Determine the (x, y) coordinate at the center of the cell enclosing the given text.  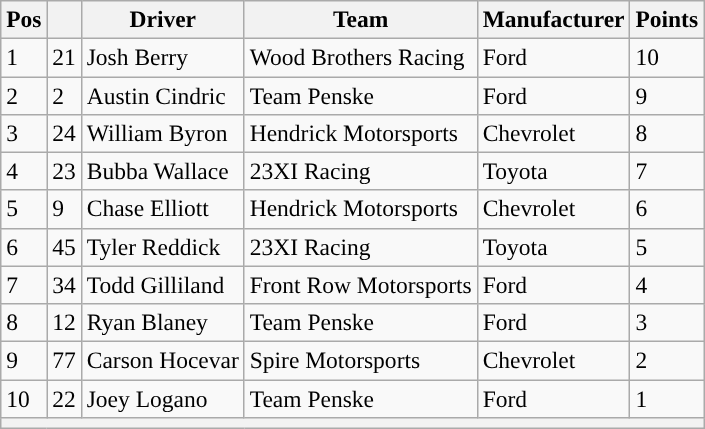
Austin Cindric (162, 95)
Team (360, 19)
Bubba Wallace (162, 171)
77 (64, 360)
24 (64, 133)
Chase Elliott (162, 209)
22 (64, 398)
Todd Gilliland (162, 285)
Pos (24, 19)
45 (64, 247)
Spire Motorsports (360, 360)
Ryan Blaney (162, 322)
William Byron (162, 133)
Wood Brothers Racing (360, 57)
Tyler Reddick (162, 247)
Manufacturer (554, 19)
Front Row Motorsports (360, 285)
34 (64, 285)
21 (64, 57)
Points (667, 19)
Joey Logano (162, 398)
Driver (162, 19)
23 (64, 171)
12 (64, 322)
Josh Berry (162, 57)
Carson Hocevar (162, 360)
